Pinpoint the cell where the given text exists, returning its [X, Y] midpoint coordinate. 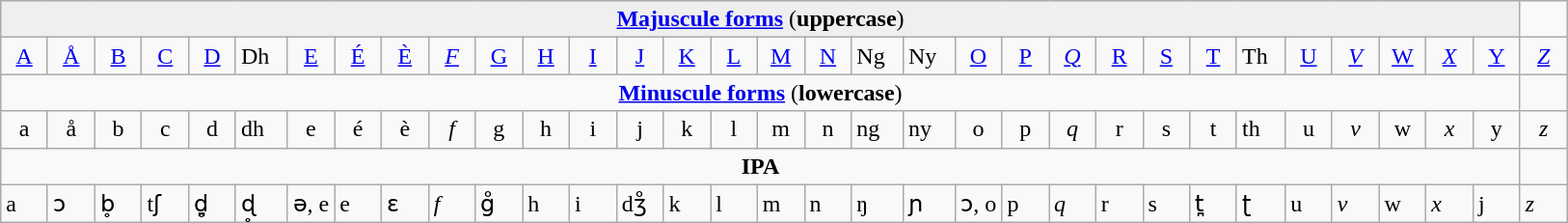
G [500, 56]
dh [261, 129]
J [640, 56]
R [1119, 56]
ɔ [71, 204]
W [1402, 56]
K [687, 56]
ny [929, 129]
V [1356, 56]
H [546, 56]
Ng [878, 56]
É [359, 56]
ɲ [929, 204]
E [311, 56]
y [1497, 129]
d [212, 129]
g [500, 129]
I [592, 56]
Z [1543, 56]
Minuscule forms (lowercase) [760, 93]
È [405, 56]
ɖ̥ [261, 204]
ə, e [311, 204]
Dh [261, 56]
ng [878, 129]
ɛ [405, 204]
O [978, 56]
B [118, 56]
T [1213, 56]
th [1260, 129]
b̥ [118, 204]
C [166, 56]
o [978, 129]
S [1167, 56]
IPA [760, 166]
d̪̥ [212, 204]
tʃ [166, 204]
ŋ [878, 204]
Majuscule forms (uppercase) [760, 19]
N [827, 56]
t [1213, 129]
ɔ, o [978, 204]
M [781, 56]
Å [71, 56]
dʒ̊ [640, 204]
g̊ [500, 204]
D [212, 56]
å [71, 129]
t̪ [1213, 204]
Q [1072, 56]
è [405, 129]
ʈ [1260, 204]
X [1450, 56]
U [1310, 56]
Ny [929, 56]
P [1026, 56]
L [735, 56]
é [359, 129]
A [25, 56]
Th [1260, 56]
b [118, 129]
F [451, 56]
c [166, 129]
Y [1497, 56]
